Pinpoint the cell where the given text exists, returning its [x, y] midpoint coordinate. 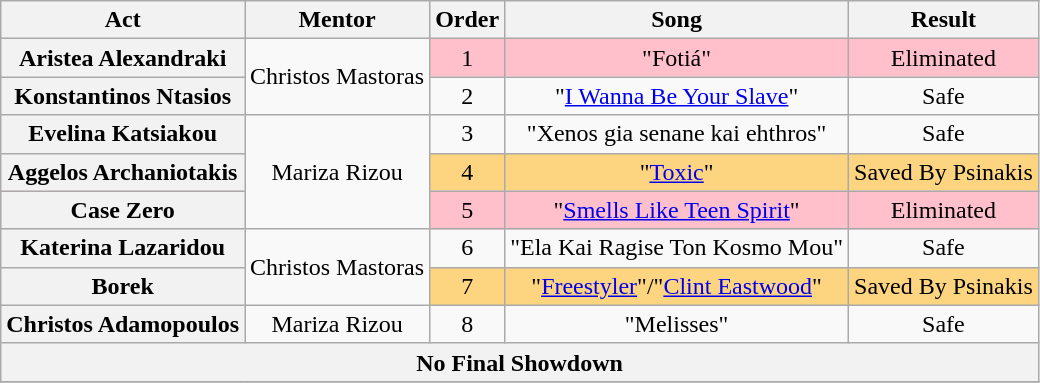
2 [468, 96]
Aggelos Archaniotakis [123, 172]
Act [123, 20]
6 [468, 248]
8 [468, 324]
No Final Showdown [520, 362]
"Freestyler"/"Clint Eastwood" [677, 286]
3 [468, 134]
"Ela Kai Ragise Ton Kosmo Mou" [677, 248]
Borek [123, 286]
5 [468, 210]
Konstantinos Ntasios [123, 96]
"I Wanna Be Your Slave" [677, 96]
"Toxic" [677, 172]
Mentor [338, 20]
1 [468, 58]
Evelina Katsiakou [123, 134]
Christos Adamopoulos [123, 324]
Aristea Alexandraki [123, 58]
"Fotiá" [677, 58]
Result [944, 20]
Katerina Lazaridou [123, 248]
"Melisses" [677, 324]
Song [677, 20]
Order [468, 20]
"Smells Like Teen Spirit" [677, 210]
"Xenos gia senane kai ehthros" [677, 134]
7 [468, 286]
4 [468, 172]
Case Zero [123, 210]
